Search for the cell housing the specified text and yield its (X, Y) center coordinate. 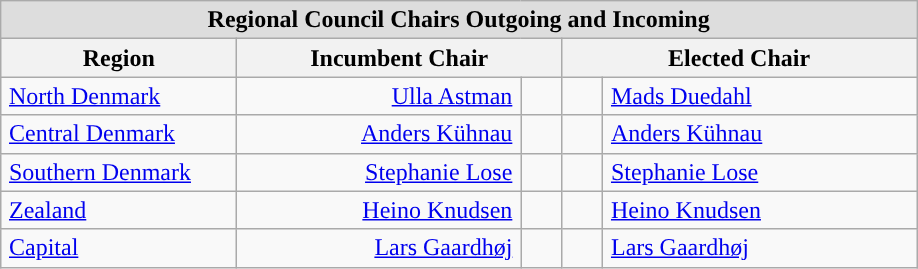
Zealand (119, 210)
Capital (119, 248)
Region (119, 58)
Incumbent Chair (400, 58)
Central Denmark (119, 134)
North Denmark (119, 96)
Regional Council Chairs Outgoing and Incoming (459, 20)
Southern Denmark (119, 172)
Mads Duedahl (760, 96)
Elected Chair (740, 58)
Ulla Astman (379, 96)
